Pinpoint the cell where the given text exists, returning its (X, Y) midpoint coordinate. 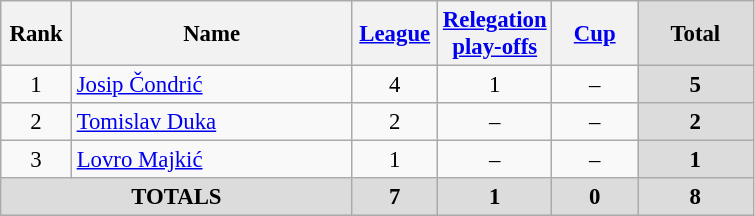
7 (395, 197)
4 (395, 85)
5 (696, 85)
TOTALS (176, 197)
0 (595, 197)
8 (696, 197)
Tomislav Duka (212, 122)
Cup (595, 34)
Name (212, 34)
Lovro Majkić (212, 160)
Rank (36, 34)
Total (696, 34)
3 (36, 160)
League (395, 34)
Josip Čondrić (212, 85)
Relegation play-offs (495, 34)
